Return [x, y] of the center of cell containing provided text 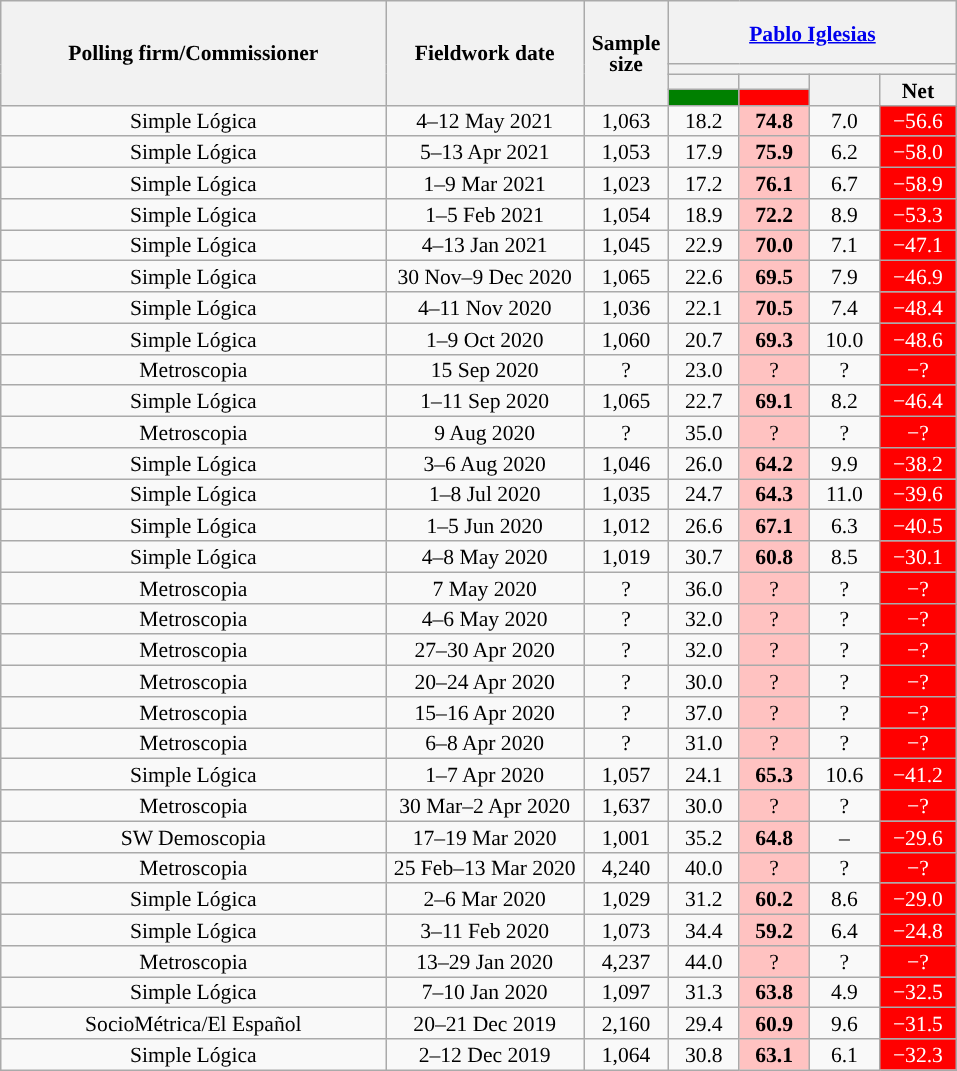
−29.0 [918, 900]
11.0 [844, 494]
30 Nov–9 Dec 2020 [485, 276]
25 Feb–13 Mar 2020 [485, 868]
1,045 [626, 246]
Net [918, 90]
7.4 [844, 308]
69.5 [774, 276]
4–12 May 2021 [485, 120]
1,054 [626, 214]
59.2 [774, 930]
−58.9 [918, 184]
4,237 [626, 962]
1,063 [626, 120]
63.1 [774, 1054]
72.2 [774, 214]
65.3 [774, 774]
−58.0 [918, 152]
−40.5 [918, 526]
−56.6 [918, 120]
30 Mar–2 Apr 2020 [485, 806]
1,035 [626, 494]
34.4 [704, 930]
8.6 [844, 900]
60.9 [774, 1024]
4.9 [844, 992]
37.0 [704, 712]
30.7 [704, 556]
1,001 [626, 836]
60.8 [774, 556]
1,097 [626, 992]
−39.6 [918, 494]
31.2 [704, 900]
– [844, 836]
1–5 Jun 2020 [485, 526]
4–13 Jan 2021 [485, 246]
10.0 [844, 338]
Fieldwork date [485, 53]
63.8 [774, 992]
1,012 [626, 526]
35.0 [704, 432]
Polling firm/Commissioner [194, 53]
20.7 [704, 338]
6.7 [844, 184]
17–19 Mar 2020 [485, 836]
36.0 [704, 588]
2–12 Dec 2019 [485, 1054]
1,060 [626, 338]
69.1 [774, 402]
6–8 Apr 2020 [485, 744]
−32.5 [918, 992]
−41.2 [918, 774]
7.9 [844, 276]
2–6 Mar 2020 [485, 900]
4–11 Nov 2020 [485, 308]
−24.8 [918, 930]
−38.2 [918, 464]
1,057 [626, 774]
SW Demoscopia [194, 836]
−53.3 [918, 214]
6.2 [844, 152]
Pablo Iglesias [813, 32]
75.9 [774, 152]
18.9 [704, 214]
1,064 [626, 1054]
3–6 Aug 2020 [485, 464]
−29.6 [918, 836]
64.2 [774, 464]
1–11 Sep 2020 [485, 402]
76.1 [774, 184]
4–8 May 2020 [485, 556]
64.8 [774, 836]
15–16 Apr 2020 [485, 712]
22.6 [704, 276]
8.9 [844, 214]
−46.9 [918, 276]
1,036 [626, 308]
8.5 [844, 556]
1–8 Jul 2020 [485, 494]
60.2 [774, 900]
4–6 May 2020 [485, 618]
9.6 [844, 1024]
−48.6 [918, 338]
30.8 [704, 1054]
SocioMétrica/El Español [194, 1024]
70.5 [774, 308]
6.1 [844, 1054]
6.4 [844, 930]
22.1 [704, 308]
13–29 Jan 2020 [485, 962]
−32.3 [918, 1054]
Sample size [626, 53]
1,046 [626, 464]
24.7 [704, 494]
5–13 Apr 2021 [485, 152]
1,019 [626, 556]
67.1 [774, 526]
23.0 [704, 370]
31.0 [704, 744]
27–30 Apr 2020 [485, 650]
22.9 [704, 246]
35.2 [704, 836]
22.7 [704, 402]
18.2 [704, 120]
20–24 Apr 2020 [485, 682]
7.0 [844, 120]
4,240 [626, 868]
40.0 [704, 868]
1,053 [626, 152]
7 May 2020 [485, 588]
70.0 [774, 246]
24.1 [704, 774]
1,023 [626, 184]
7.1 [844, 246]
17.2 [704, 184]
9.9 [844, 464]
20–21 Dec 2019 [485, 1024]
9 Aug 2020 [485, 432]
8.2 [844, 402]
1,637 [626, 806]
44.0 [704, 962]
15 Sep 2020 [485, 370]
10.6 [844, 774]
69.3 [774, 338]
1–7 Apr 2020 [485, 774]
−47.1 [918, 246]
2,160 [626, 1024]
31.3 [704, 992]
−48.4 [918, 308]
−30.1 [918, 556]
74.8 [774, 120]
1,073 [626, 930]
1–9 Mar 2021 [485, 184]
26.6 [704, 526]
26.0 [704, 464]
−31.5 [918, 1024]
3–11 Feb 2020 [485, 930]
64.3 [774, 494]
1–9 Oct 2020 [485, 338]
17.9 [704, 152]
7–10 Jan 2020 [485, 992]
1–5 Feb 2021 [485, 214]
6.3 [844, 526]
29.4 [704, 1024]
1,029 [626, 900]
−46.4 [918, 402]
